Find where the given text appears and provide that cell's center as (X, Y) coordinate. 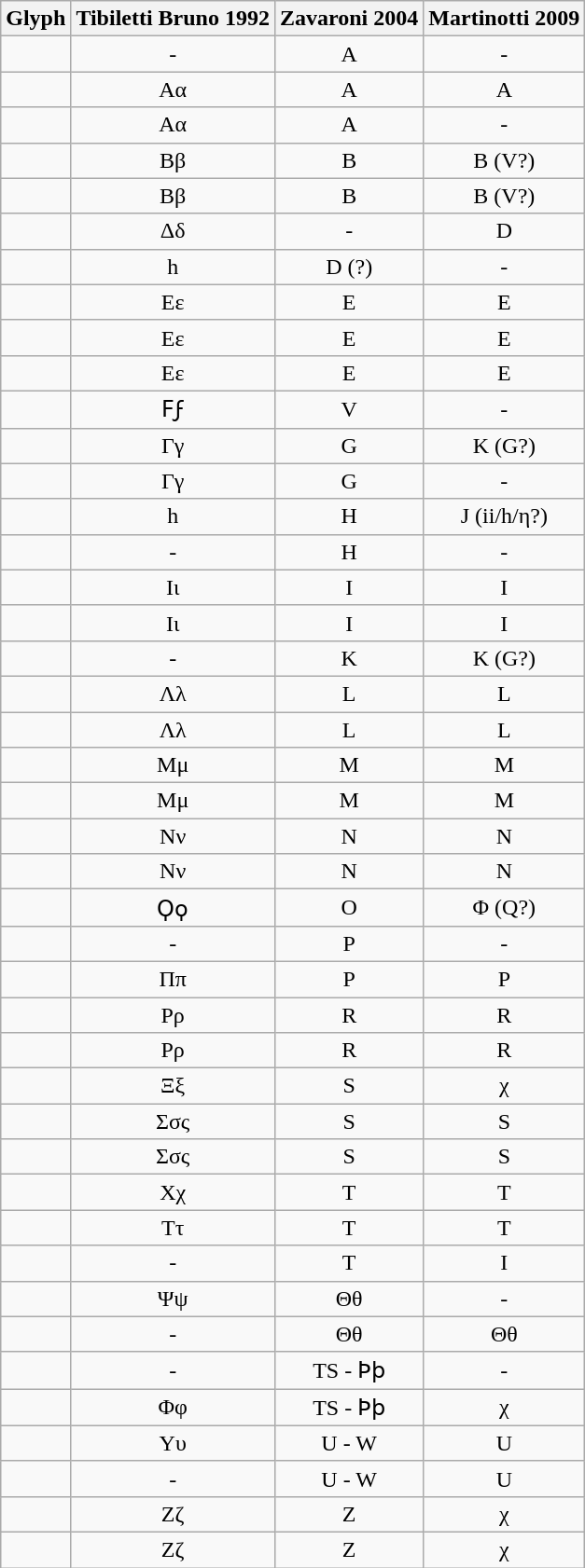
Ψψ (174, 1299)
Χχ (174, 1192)
Ϝϝ (174, 409)
Υυ (174, 1443)
Martinotti 2009 (504, 19)
Δδ (174, 231)
O (349, 908)
Tibiletti Bruno 1992 (174, 19)
Ττ (174, 1228)
Ϙϙ (174, 908)
Glyph (35, 19)
K (349, 658)
J (ii/h/η?) (504, 516)
Φφ (174, 1408)
Ππ (174, 979)
D (504, 231)
Φ (Q?) (504, 908)
D (?) (349, 267)
V (349, 409)
Zavaroni 2004 (349, 19)
Ξξ (174, 1086)
